For the text-containing cell, return its midpoint in [x, y] coordinate format. 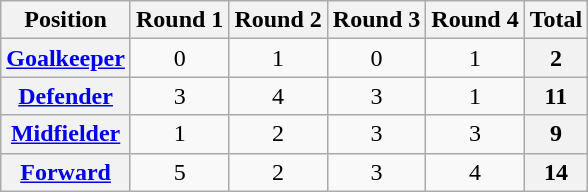
Midfielder [66, 134]
9 [556, 134]
Round 4 [475, 20]
Round 2 [278, 20]
11 [556, 96]
Round 1 [179, 20]
Total [556, 20]
Goalkeeper [66, 58]
Round 3 [376, 20]
5 [179, 172]
Defender [66, 96]
Forward [66, 172]
14 [556, 172]
Position [66, 20]
